Locate the cell with the specified text and output its [x, y] center coordinate. 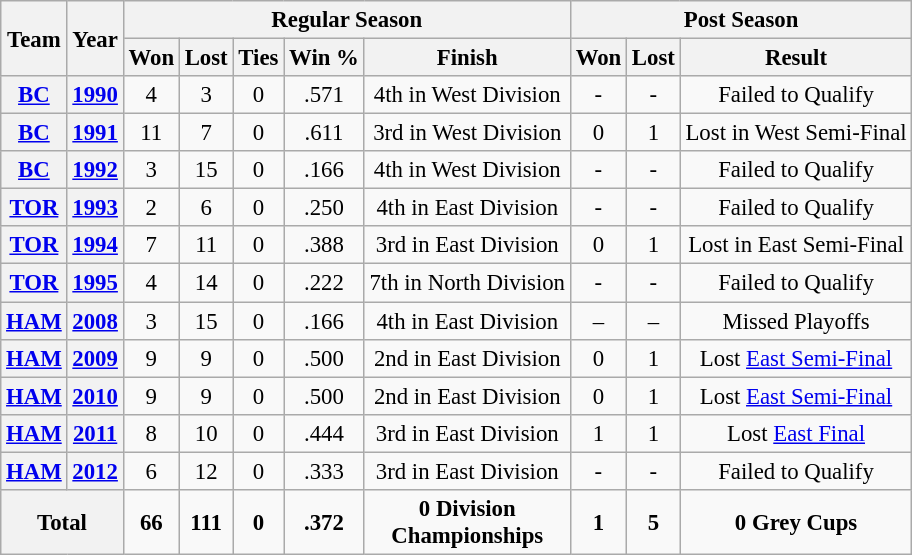
2010 [95, 396]
Year [95, 38]
111 [206, 522]
2011 [95, 433]
Missed Playoffs [796, 321]
Lost East Final [796, 433]
2008 [95, 321]
0 DivisionChampionships [467, 522]
Finish [467, 58]
10 [206, 433]
.611 [324, 133]
12 [206, 471]
2 [151, 208]
Regular Season [346, 20]
Total [62, 522]
1993 [95, 208]
Ties [258, 58]
5 [654, 522]
1995 [95, 283]
2012 [95, 471]
14 [206, 283]
.444 [324, 433]
Result [796, 58]
8 [151, 433]
Post Season [741, 20]
1990 [95, 95]
.222 [324, 283]
0 Grey Cups [796, 522]
Win % [324, 58]
3rd in West Division [467, 133]
1994 [95, 245]
.333 [324, 471]
.388 [324, 245]
.372 [324, 522]
66 [151, 522]
Team [34, 38]
7th in North Division [467, 283]
.571 [324, 95]
Lost in East Semi-Final [796, 245]
2009 [95, 358]
1991 [95, 133]
1992 [95, 170]
Lost in West Semi-Final [796, 133]
.250 [324, 208]
